Extract the (x, y) coordinate from the center of the cell holding the provided text.  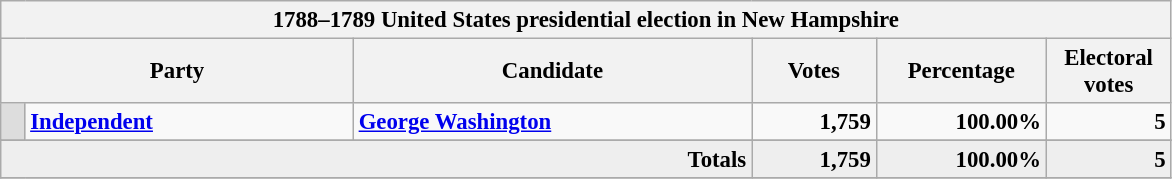
Votes (814, 72)
Independent (189, 122)
Party (178, 72)
Electoral votes (1108, 72)
George Washington (552, 122)
Percentage (961, 72)
Candidate (552, 72)
1788–1789 United States presidential election in New Hampshire (586, 20)
Totals (376, 160)
